Pinpoint the cell where the given text exists, returning its (X, Y) midpoint coordinate. 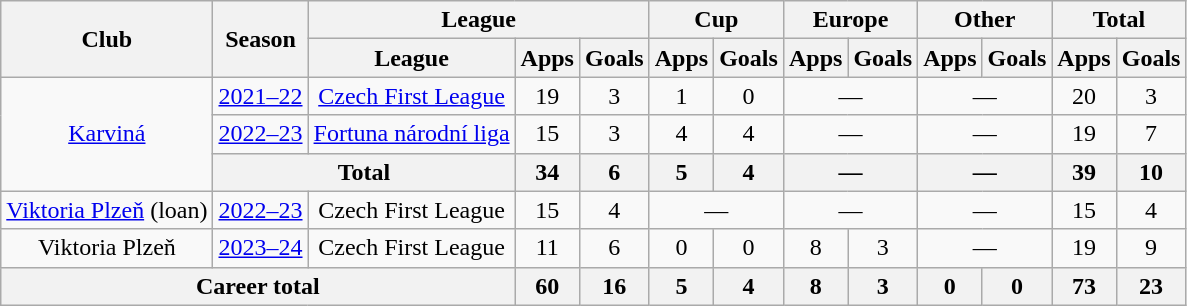
10 (1151, 172)
Other (985, 20)
34 (547, 172)
7 (1151, 134)
Club (107, 39)
Viktoria Plzeň (loan) (107, 210)
16 (614, 286)
Season (260, 39)
11 (547, 248)
Cup (716, 20)
1 (681, 96)
20 (1084, 96)
73 (1084, 286)
Karviná (107, 134)
60 (547, 286)
2023–24 (260, 248)
39 (1084, 172)
Viktoria Plzeň (107, 248)
9 (1151, 248)
Europe (850, 20)
Career total (258, 286)
23 (1151, 286)
2021–22 (260, 96)
Fortuna národní liga (412, 134)
